Extract the [x, y] coordinate from the center of the cell holding the provided text.  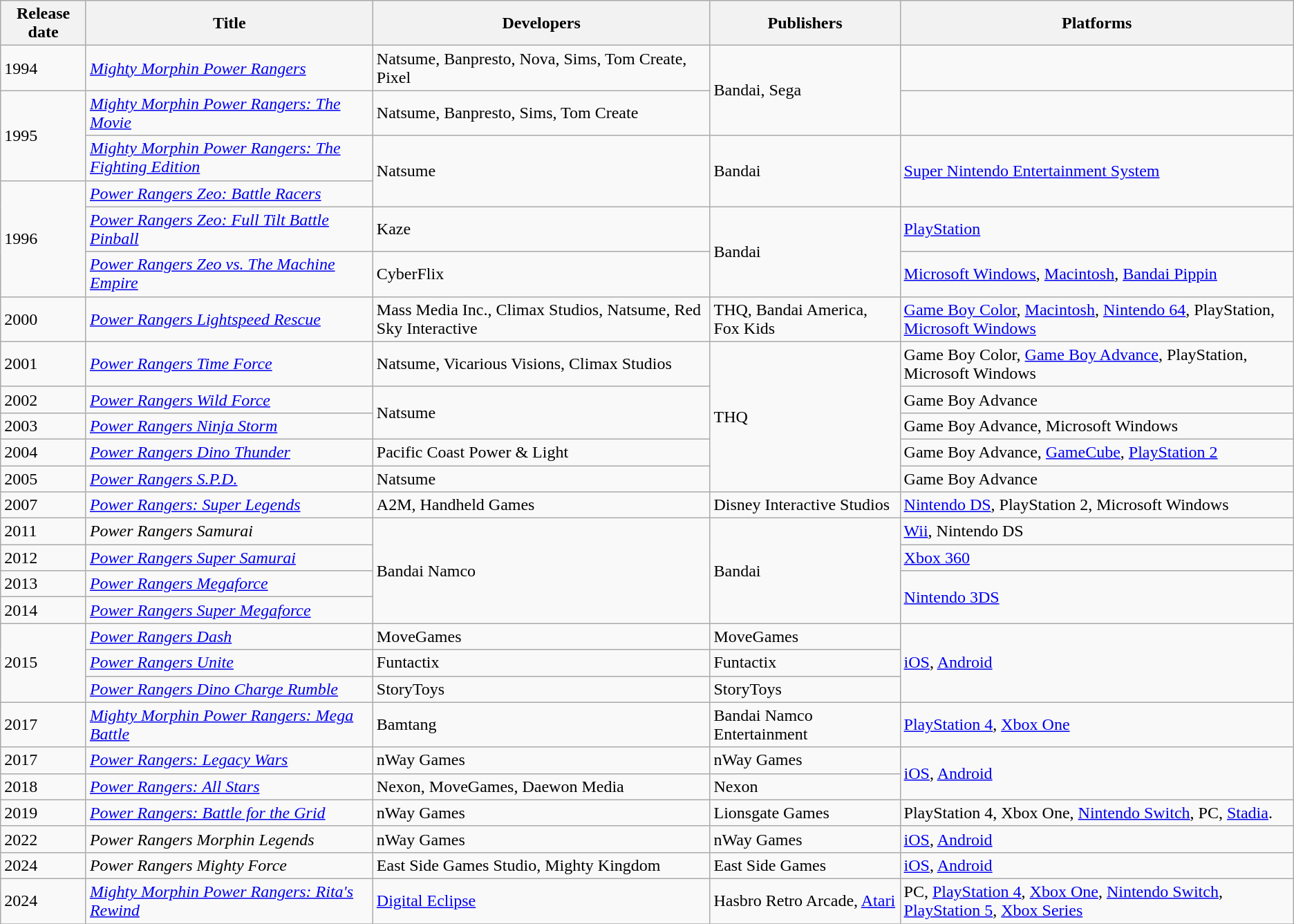
East Side Games Studio, Mighty Kingdom [541, 865]
Publishers [805, 23]
Power Rangers: All Stars [229, 786]
Nexon, MoveGames, Daewon Media [541, 786]
Mighty Morphin Power Rangers: Rita's Rewind [229, 901]
2019 [44, 813]
2022 [44, 839]
Game Boy Advance, Microsoft Windows [1096, 426]
Power Rangers Zeo vs. The Machine Empire [229, 274]
Natsume, Banpresto, Nova, Sims, Tom Create, Pixel [541, 68]
2011 [44, 531]
Nintendo DS, PlayStation 2, Microsoft Windows [1096, 505]
Power Rangers Lightspeed Rescue [229, 319]
Power Rangers: Battle for the Grid [229, 813]
Xbox 360 [1096, 558]
Power Rangers Mighty Force [229, 865]
Power Rangers Wild Force [229, 399]
Power Rangers Morphin Legends [229, 839]
1995 [44, 135]
CyberFlix [541, 274]
Mass Media Inc., Climax Studios, Natsume, Red Sky Interactive [541, 319]
THQ [805, 416]
Power Rangers Unite [229, 663]
2005 [44, 479]
Power Rangers Megaforce [229, 584]
Power Rangers Zeo: Full Tilt Battle Pinball [229, 229]
2012 [44, 558]
2014 [44, 610]
Title [229, 23]
Hasbro Retro Arcade, Atari [805, 901]
Game Boy Advance, GameCube, PlayStation 2 [1096, 452]
Mighty Morphin Power Rangers [229, 68]
1996 [44, 238]
Power Rangers: Legacy Wars [229, 760]
Pacific Coast Power & Light [541, 452]
Wii, Nintendo DS [1096, 531]
Power Rangers Time Force [229, 364]
Power Rangers Dino Charge Rumble [229, 689]
Mighty Morphin Power Rangers: Mega Battle [229, 724]
2004 [44, 452]
Game Boy Color, Game Boy Advance, PlayStation, Microsoft Windows [1096, 364]
Power Rangers Zeo: Battle Racers [229, 194]
A2M, Handheld Games [541, 505]
2018 [44, 786]
THQ, Bandai America, Fox Kids [805, 319]
2015 [44, 663]
2007 [44, 505]
Release date [44, 23]
PlayStation [1096, 229]
PlayStation 4, Xbox One [1096, 724]
2002 [44, 399]
Developers [541, 23]
Power Rangers: Super Legends [229, 505]
Kaze [541, 229]
Natsume, Banpresto, Sims, Tom Create [541, 113]
Microsoft Windows, Macintosh, Bandai Pippin [1096, 274]
1994 [44, 68]
Bamtang [541, 724]
Power Rangers Super Samurai [229, 558]
2003 [44, 426]
2013 [44, 584]
Nexon [805, 786]
Bandai Namco [541, 571]
Power Rangers Ninja Storm [229, 426]
Power Rangers Dino Thunder [229, 452]
Game Boy Color, Macintosh, Nintendo 64, PlayStation, Microsoft Windows [1096, 319]
Power Rangers S.P.D. [229, 479]
Disney Interactive Studios [805, 505]
Super Nintendo Entertainment System [1096, 171]
Power Rangers Dash [229, 637]
Bandai, Sega [805, 91]
Mighty Morphin Power Rangers: The Movie [229, 113]
2001 [44, 364]
Nintendo 3DS [1096, 597]
East Side Games [805, 865]
Bandai Namco Entertainment [805, 724]
PlayStation 4, Xbox One, Nintendo Switch, PC, Stadia. [1096, 813]
Platforms [1096, 23]
Power Rangers Super Megaforce [229, 610]
Digital Eclipse [541, 901]
2000 [44, 319]
PC, PlayStation 4, Xbox One, Nintendo Switch, PlayStation 5, Xbox Series [1096, 901]
Power Rangers Samurai [229, 531]
Lionsgate Games [805, 813]
Mighty Morphin Power Rangers: The Fighting Edition [229, 158]
Natsume, Vicarious Visions, Climax Studios [541, 364]
